For the text-containing cell, return its midpoint in (X, Y) coordinate format. 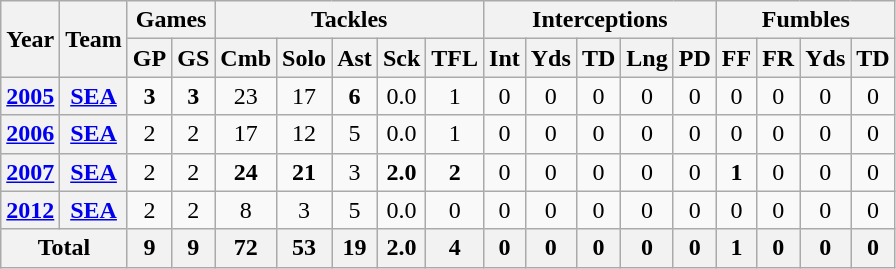
GP (149, 58)
GS (194, 58)
Games (170, 20)
6 (355, 96)
Solo (304, 58)
Total (64, 248)
Cmb (246, 58)
Year (30, 39)
FF (736, 58)
23 (246, 96)
8 (246, 210)
FR (778, 58)
Int (505, 58)
Tackles (350, 20)
Interceptions (600, 20)
2005 (30, 96)
72 (246, 248)
Fumbles (806, 20)
21 (304, 172)
Sck (401, 58)
4 (455, 248)
12 (304, 134)
2007 (30, 172)
PD (694, 58)
Lng (647, 58)
2006 (30, 134)
24 (246, 172)
53 (304, 248)
2012 (30, 210)
Team (94, 39)
19 (355, 248)
TFL (455, 58)
Ast (355, 58)
